Provide the (x, y) coordinate of the cell's center where the given text is located.  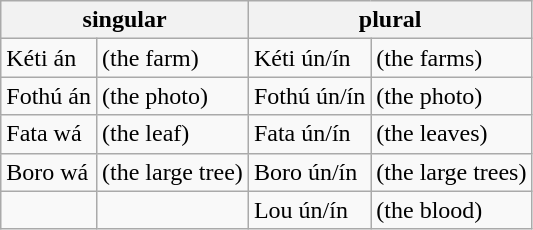
Fothú ún/ín (309, 96)
(the farms) (452, 58)
Fothú án (49, 96)
Kéti án (49, 58)
(the leaf) (172, 134)
Lou ún/ín (309, 210)
singular (125, 20)
Kéti ún/ín (309, 58)
Boro ún/ín (309, 172)
(the large tree) (172, 172)
plural (390, 20)
Fata ún/ín (309, 134)
(the large trees) (452, 172)
(the farm) (172, 58)
Boro wá (49, 172)
Fata wá (49, 134)
(the blood) (452, 210)
(the leaves) (452, 134)
